Pinpoint the cell where the given text exists, returning its [X, Y] midpoint coordinate. 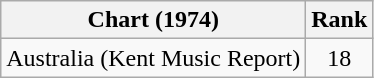
Rank [340, 20]
Chart (1974) [154, 20]
18 [340, 58]
Australia (Kent Music Report) [154, 58]
